Extract the [x, y] coordinate from the center of the cell holding the provided text.  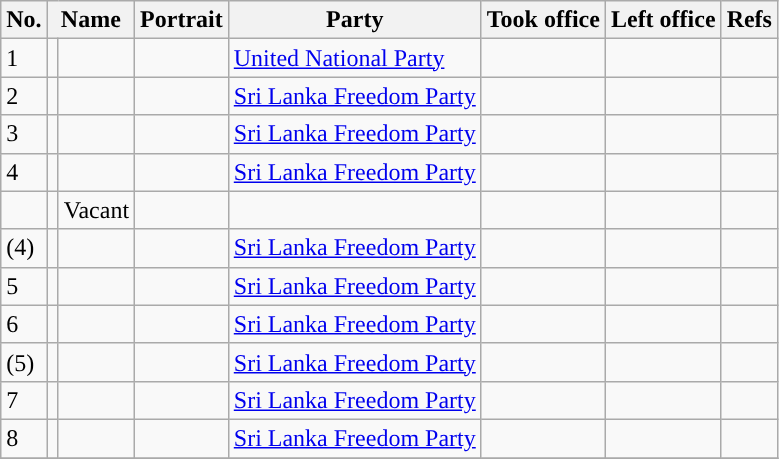
(5) [24, 362]
6 [24, 324]
3 [24, 134]
1 [24, 58]
4 [24, 172]
United National Party [354, 58]
Refs [749, 20]
No. [24, 20]
Party [354, 20]
2 [24, 96]
(4) [24, 248]
Portrait [182, 20]
5 [24, 286]
Vacant [96, 210]
Took office [543, 20]
Name [90, 20]
7 [24, 400]
8 [24, 438]
Left office [663, 20]
